Search for the cell housing the specified text and yield its (X, Y) center coordinate. 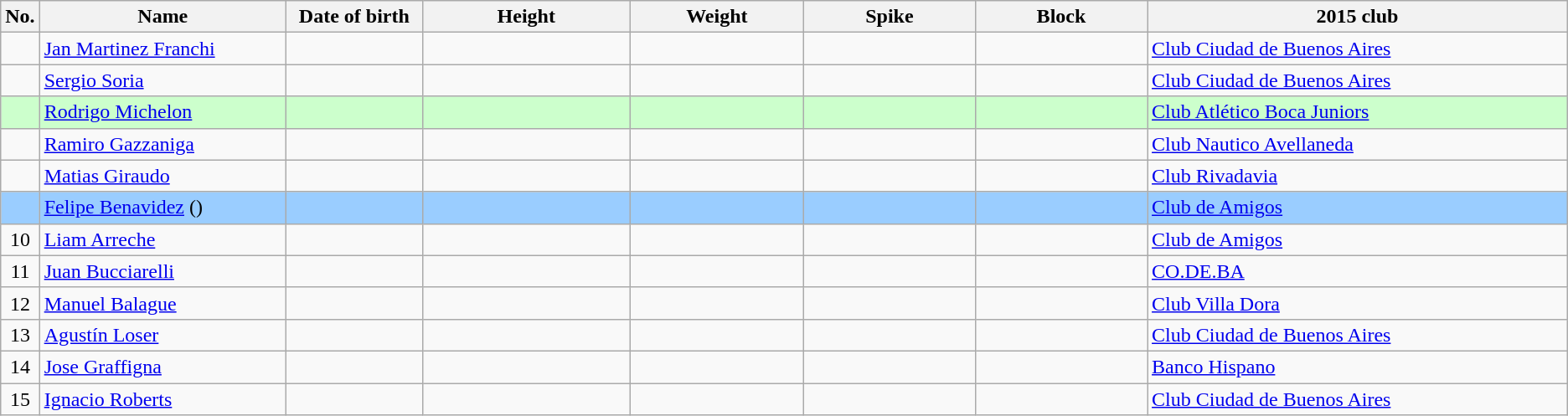
Club Rivadavia (1358, 176)
Height (526, 17)
Club Villa Dora (1358, 303)
Jan Martinez Franchi (162, 49)
Banco Hispano (1358, 367)
10 (20, 239)
Ramiro Gazzaniga (162, 144)
Juan Bucciarelli (162, 271)
11 (20, 271)
Agustín Loser (162, 335)
CO.DE.BA (1358, 271)
Sergio Soria (162, 80)
Club Atlético Boca Juniors (1358, 112)
Name (162, 17)
Spike (890, 17)
Manuel Balague (162, 303)
12 (20, 303)
Club Nautico Avellaneda (1358, 144)
Ignacio Roberts (162, 399)
Weight (717, 17)
Date of birth (353, 17)
14 (20, 367)
Felipe Benavidez () (162, 208)
Jose Graffigna (162, 367)
Rodrigo Michelon (162, 112)
Liam Arreche (162, 239)
No. (20, 17)
Matias Giraudo (162, 176)
15 (20, 399)
13 (20, 335)
2015 club (1358, 17)
Block (1060, 17)
